Return (X, Y) of the center of cell containing provided text 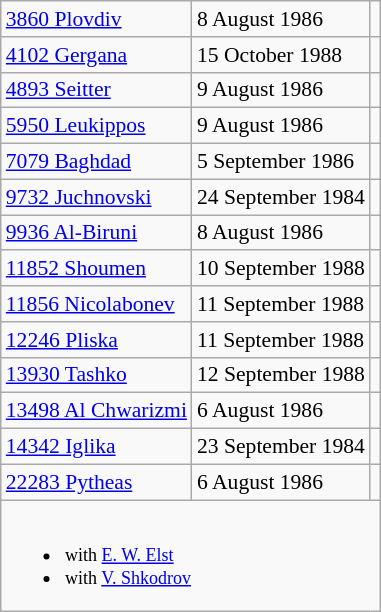
5950 Leukippos (96, 126)
9936 Al-Biruni (96, 233)
13498 Al Chwarizmi (96, 411)
4102 Gergana (96, 55)
23 September 1984 (281, 447)
7079 Baghdad (96, 162)
4893 Seitter (96, 90)
24 September 1984 (281, 197)
9732 Juchnovski (96, 197)
13930 Tashko (96, 375)
3860 Plovdiv (96, 19)
10 September 1988 (281, 269)
12 September 1988 (281, 375)
11856 Nicolabonev (96, 304)
14342 Iglika (96, 447)
12246 Pliska (96, 340)
5 September 1986 (281, 162)
22283 Pytheas (96, 482)
with E. W. Elst with V. Shkodrov (190, 556)
15 October 1988 (281, 55)
11852 Shoumen (96, 269)
